Pinpoint the cell where the given text exists, returning its [x, y] midpoint coordinate. 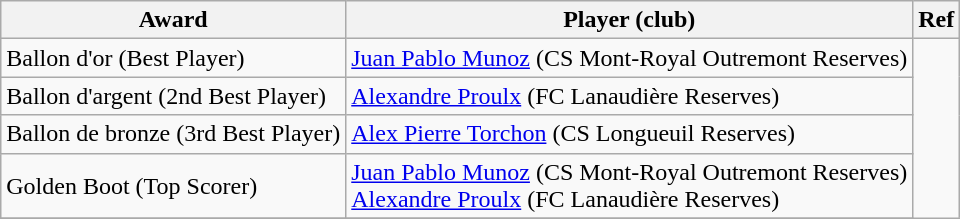
Juan Pablo Munoz (CS Mont-Royal Outremont Reserves) [630, 58]
Ballon de bronze (3rd Best Player) [174, 134]
Award [174, 20]
Juan Pablo Munoz (CS Mont-Royal Outremont Reserves)Alexandre Proulx (FC Lanaudière Reserves) [630, 186]
Golden Boot (Top Scorer) [174, 186]
Alexandre Proulx (FC Lanaudière Reserves) [630, 96]
Ballon d'argent (2nd Best Player) [174, 96]
Player (club) [630, 20]
Ref [936, 20]
Alex Pierre Torchon (CS Longueuil Reserves) [630, 134]
Ballon d'or (Best Player) [174, 58]
